Find where the given text appears and provide that cell's center as (x, y) coordinate. 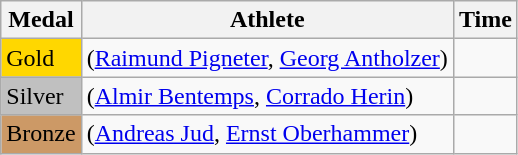
Silver (41, 96)
Gold (41, 58)
Time (485, 20)
(Almir Bentemps, Corrado Herin) (267, 96)
(Andreas Jud, Ernst Oberhammer) (267, 134)
(Raimund Pigneter, Georg Antholzer) (267, 58)
Bronze (41, 134)
Athlete (267, 20)
Medal (41, 20)
